From the cell containing the given text, extract its center point as [x, y] coordinate. 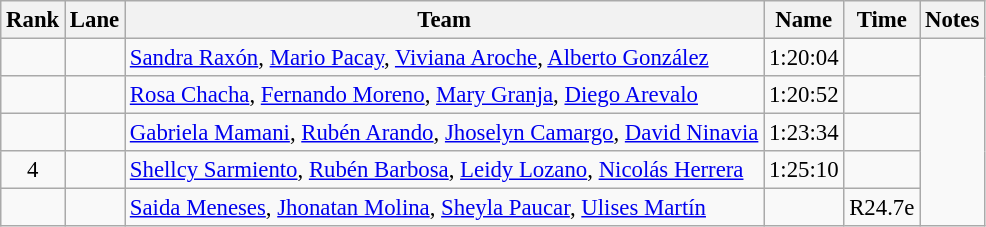
Time [882, 20]
1:25:10 [804, 170]
1:23:34 [804, 133]
4 [33, 170]
1:20:04 [804, 58]
Rosa Chacha, Fernando Moreno, Mary Granja, Diego Arevalo [444, 95]
Rank [33, 20]
1:20:52 [804, 95]
Sandra Raxón, Mario Pacay, Viviana Aroche, Alberto González [444, 58]
Notes [952, 20]
Gabriela Mamani, Rubén Arando, Jhoselyn Camargo, David Ninavia [444, 133]
Lane [95, 20]
Shellcy Sarmiento, Rubén Barbosa, Leidy Lozano, Nicolás Herrera [444, 170]
Team [444, 20]
Name [804, 20]
R24.7e [882, 208]
Saida Meneses, Jhonatan Molina, Sheyla Paucar, Ulises Martín [444, 208]
